For the text-containing cell, return its midpoint in (x, y) coordinate format. 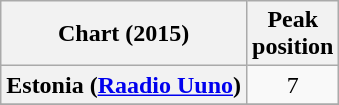
Chart (2015) (124, 34)
Peakposition (293, 34)
7 (293, 85)
Estonia (Raadio Uuno) (124, 85)
